Locate the cell with the specified text and output its (x, y) center coordinate. 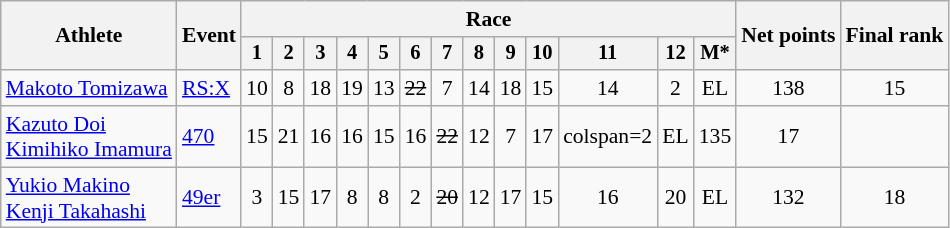
9 (511, 54)
Yukio MakinoKenji Takahashi (89, 198)
Final rank (895, 36)
4 (352, 54)
5 (384, 54)
Event (209, 36)
RS:X (209, 88)
1 (257, 54)
Race (488, 19)
Kazuto DoiKimihiko Imamura (89, 136)
Makoto Tomizawa (89, 88)
M* (716, 54)
49er (209, 198)
21 (289, 136)
Net points (788, 36)
11 (608, 54)
Athlete (89, 36)
470 (209, 136)
138 (788, 88)
13 (384, 88)
6 (416, 54)
19 (352, 88)
135 (716, 136)
132 (788, 198)
colspan=2 (608, 136)
